Scan for the cell matching the given text and deliver its (X, Y) coordinate at center. 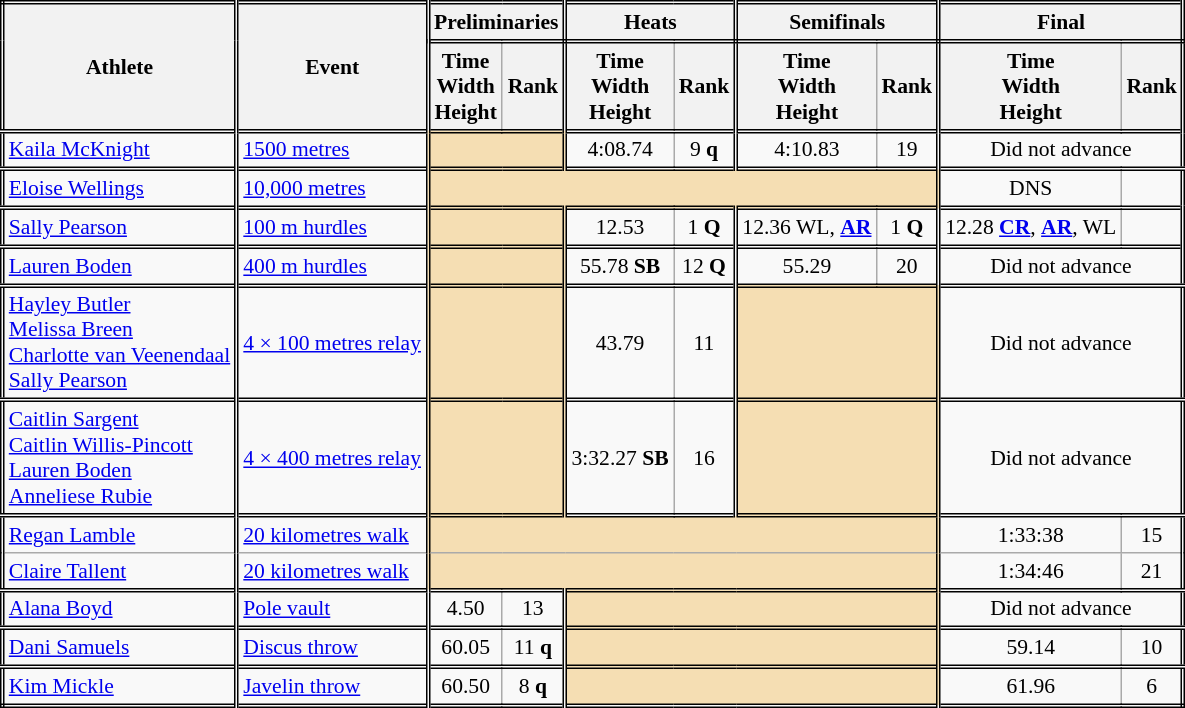
Final (1062, 22)
1:33:38 (1030, 534)
Kaila McKnight (120, 150)
4 × 100 metres relay (332, 342)
12.28 CR, AR, WL (1030, 228)
4.50 (466, 610)
Heats (650, 22)
Preliminaries (496, 22)
55.78 SB (620, 266)
Pole vault (332, 610)
11 (705, 342)
12.36 WL, AR (806, 228)
Alana Boyd (120, 610)
4 × 400 metres relay (332, 458)
12.53 (620, 228)
Kim Mickle (120, 686)
4:08.74 (620, 150)
Eloise Wellings (120, 190)
Event (332, 67)
8 q (534, 686)
9 q (705, 150)
61.96 (1030, 686)
400 m hurdles (332, 266)
Javelin throw (332, 686)
Athlete (120, 67)
Discus throw (332, 648)
6 (1152, 686)
15 (1152, 534)
Hayley ButlerMelissa BreenCharlotte van Veenendaal Sally Pearson (120, 342)
4:10.83 (806, 150)
Semifinals (838, 22)
10,000 metres (332, 190)
Caitlin SargentCaitlin Willis-PincottLauren BodenAnneliese Rubie (120, 458)
Regan Lamble (120, 534)
20 (908, 266)
1500 metres (332, 150)
60.05 (466, 648)
60.50 (466, 686)
DNS (1030, 190)
Claire Tallent (120, 572)
19 (908, 150)
12 Q (705, 266)
59.14 (1030, 648)
55.29 (806, 266)
21 (1152, 572)
100 m hurdles (332, 228)
Dani Samuels (120, 648)
Lauren Boden (120, 266)
10 (1152, 648)
43.79 (620, 342)
11 q (534, 648)
16 (705, 458)
Sally Pearson (120, 228)
3:32.27 SB (620, 458)
1:34:46 (1030, 572)
13 (534, 610)
